Pinpoint the cell where the given text exists, returning its [x, y] midpoint coordinate. 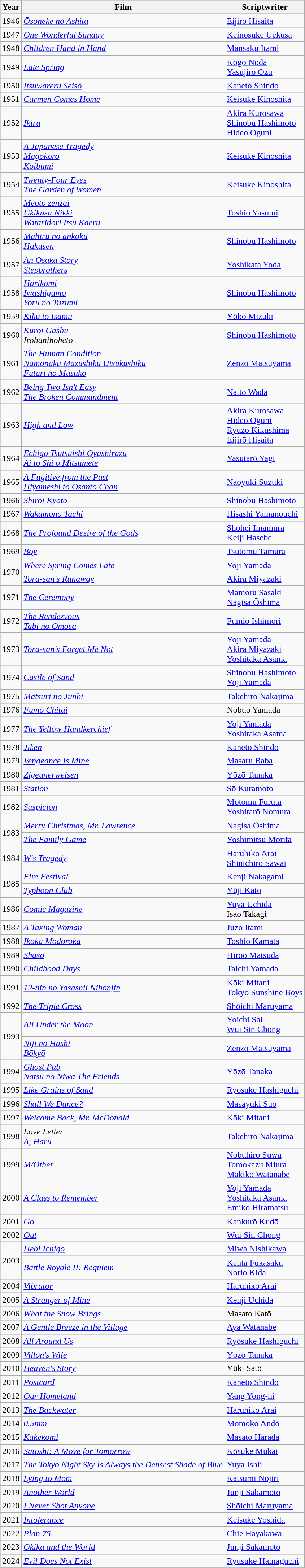
Kōki Mitani [265, 1118]
1995 [11, 1090]
High and Low [123, 425]
What the Snow Brings [123, 1314]
2002 [11, 1235]
1993 [11, 1036]
1968 [11, 533]
Wakamono Tachi [123, 514]
Yoji YamadaYoshitaka AsamaEmiko Hiramatsu [265, 1198]
Shiroi Kyotō [123, 500]
The Backwater [123, 1410]
Out [123, 1235]
Yūki Satō [265, 1368]
Mansaku Itami [265, 48]
1961 [11, 363]
1988 [11, 941]
Another World [123, 1492]
Akira Miyazaki [265, 579]
2001 [11, 1221]
Plan 75 [123, 1533]
Castle of Sand [123, 678]
2015 [11, 1437]
Masaru Baba [265, 761]
1949 [11, 67]
1960 [11, 335]
Motomu FurutaYoshitarō Nomura [265, 807]
Shinobu HashimotoYoji Yamada [265, 678]
2005 [11, 1300]
Late Spring [123, 67]
1970 [11, 572]
The Profound Desire of the Gods [123, 533]
W's Tragedy [123, 858]
1979 [11, 761]
A Fugitive from the PastHiyameshi to Osanto Chan [123, 482]
One Wonderful Sunday [123, 35]
Boy [123, 551]
Heaven's Story [123, 1368]
0.5mm [123, 1423]
1952 [11, 123]
Toshio Kamata [265, 941]
Shohei ImamuraKeiji Hasebe [265, 533]
2023 [11, 1547]
Suspicion [123, 807]
12-nin no Yasashii Nihonjin [123, 988]
2011 [11, 1382]
1966 [11, 500]
Yuya UchidaIsao Takagi [265, 909]
Go [123, 1221]
Momoko Andō [265, 1423]
1997 [11, 1118]
Kuroi GashūIrohanihoheto [123, 335]
Tsutomu Tamura [265, 551]
Satoshi: A Move for Tomorrow [123, 1451]
Echigo Tsutsuishi OyashirazuAi to Shi o Mitsumete [123, 458]
Masato Katō [265, 1314]
Yoji Yamada [265, 565]
Film [123, 7]
The Tokyo Night Sky Is Always the Densest Shade of Blue [123, 1465]
Yoshimitsu Morita [265, 839]
Fumio Ishimori [265, 621]
Naoyuki Suzuki [265, 482]
1948 [11, 48]
The Family Game [123, 839]
Kankurō Kudō [265, 1221]
Matsuri no Junbi [123, 696]
1967 [11, 514]
1977 [11, 728]
Being Two Isn't EasyThe Broken Commandment [123, 392]
Yūji Kato [265, 890]
2013 [11, 1410]
Merry Christmas, Mr. Lawrence [123, 826]
2024 [11, 1561]
Nobuhiro SuwaTomokazu MiuraMakiko Watanabe [265, 1164]
Typhoon Club [123, 890]
1985 [11, 883]
Villon's Wife [123, 1355]
Keisuke Yoshida [265, 1520]
Ōsoneke no Ashita [123, 21]
1991 [11, 988]
Okiku and the World [123, 1547]
1989 [11, 955]
Vengeance Is Mine [123, 761]
The Human ConditionNamonaku Mazushiku UtsukushikuFutari no Musuko [123, 363]
Twenty-Four EyesThe Garden of Women [123, 184]
1982 [11, 807]
Children Hand in Hand [123, 48]
1954 [11, 184]
Zigeunerweisen [123, 775]
1994 [11, 1071]
Haruhiko AraiShinichiro Sawai [265, 858]
1987 [11, 928]
Tora-san's Runaway [123, 579]
2010 [11, 1368]
Ikoka Modoroka [123, 941]
1990 [11, 969]
The Triple Cross [123, 1006]
Keinosuke Uekusa [265, 35]
1998 [11, 1136]
Yōko Mizuki [265, 317]
Kogo NodaYasujirō Ozu [265, 67]
1959 [11, 317]
2017 [11, 1465]
1946 [11, 21]
2004 [11, 1286]
HarikomiIwashigumoYoru no Tuzumi [123, 293]
1976 [11, 710]
Evil Does Not Exist [123, 1561]
Comic Magazine [123, 909]
Aya Watanabe [265, 1327]
1957 [11, 264]
Hebi Ichigo [123, 1249]
A Class to Remember [123, 1198]
Yoji YamadaAkira MiyazakiYoshitaka Asama [265, 649]
2000 [11, 1198]
2009 [11, 1355]
Postcard [123, 1382]
1969 [11, 551]
Where Spring Comes Late [123, 565]
Yuya Ishii [265, 1465]
Yoshikata Yoda [265, 264]
1947 [11, 35]
Ryusuke Hamaguchi [265, 1561]
2012 [11, 1396]
1983 [11, 832]
Itsuwareru Seisō [123, 86]
1951 [11, 99]
Yoji YamadaYoshitaka Asama [265, 728]
Shaso [123, 955]
Our Homeland [123, 1396]
Kōki MitaniTokyo Sunshine Boys [265, 988]
Yasutarō Yagi [265, 458]
1956 [11, 241]
Year [11, 7]
An Osaka StoryStepbrothers [123, 264]
1986 [11, 909]
1963 [11, 425]
Masato Harada [265, 1437]
M/Other [123, 1164]
2016 [11, 1451]
Natto Wada [265, 392]
2022 [11, 1533]
The Yellow Handkerchief [123, 728]
Carmen Comes Home [123, 99]
Hisashi Yamanouchi [265, 514]
Tora-san's Forget Me Not [123, 649]
2018 [11, 1478]
Kenta FukasakuNorio Kida [265, 1268]
1996 [11, 1104]
1975 [11, 696]
Fumō Chitai [123, 710]
Mamoru SasakiNagisa Ōshima [265, 597]
Mahiru no ankokuHakusen [123, 241]
1992 [11, 1006]
2003 [11, 1260]
A Stranger of Mine [123, 1300]
Like Grains of Sand [123, 1090]
1964 [11, 458]
Intolerance [123, 1520]
Jiken [123, 747]
1971 [11, 597]
2008 [11, 1341]
Akira KurosawaHideo OguniRyūzō KikushimaEijirō Hisaita [265, 425]
2006 [11, 1314]
1980 [11, 775]
The Ceremony [123, 597]
Love LetterA, Haru [123, 1136]
Nobuo Yamada [265, 710]
Miwa Nishikawa [265, 1249]
Hiroo Matsuda [265, 955]
Scriptwriter [265, 7]
Katsumi Nojiri [265, 1478]
Kenji Nakagami [265, 876]
2007 [11, 1327]
A Japanese TragedyMagokoroKoibumi [123, 156]
Taichi Yamada [265, 969]
Niji no HashiBōkyō [123, 1048]
1972 [11, 621]
Welcome Back, Mr. McDonald [123, 1118]
2014 [11, 1423]
The RendezvousTabi no Omosa [123, 621]
Meoto zenzaiUkikusa NikkiWataridori Itsu Kaeru [123, 213]
2021 [11, 1520]
Yoichi SaiWui Sin Chong [265, 1024]
1978 [11, 747]
Lying to Mom [123, 1478]
Wui Sin Chong [265, 1235]
Station [123, 788]
1999 [11, 1164]
2020 [11, 1506]
1984 [11, 858]
Kiku to Isamu [123, 317]
1981 [11, 788]
Chie Hayakawa [265, 1533]
I Never Shot Anyone [123, 1506]
1950 [11, 86]
Battle Royale II: Requiem [123, 1268]
Yang Yong-hi [265, 1396]
A Gentle Breeze in the Village [123, 1327]
1965 [11, 482]
Kōsuke Mukai [265, 1451]
1974 [11, 678]
Kenji Uchida [265, 1300]
Kakekomi [123, 1437]
Nagisa Ōshima [265, 826]
1973 [11, 649]
1955 [11, 213]
1958 [11, 293]
1953 [11, 156]
Ikiru [123, 123]
Fire Festival [123, 876]
A Taxing Woman [123, 928]
All Under the Moon [123, 1024]
Akira KurosawaShinobu HashimotoHideo Oguni [265, 123]
Toshio Yasumi [265, 213]
1962 [11, 392]
Ghost PubNatsu no Niwa The Friends [123, 1071]
2019 [11, 1492]
All Around Us [123, 1341]
Vibrator [123, 1286]
Childhood Days [123, 969]
Shall We Dance? [123, 1104]
Eijirō Hisaita [265, 21]
Sō Kuramoto [265, 788]
Juzo Itami [265, 928]
Masayuki Suo [265, 1104]
